Capture the cell that displays the provided text and extract its (x, y) central coordinate. 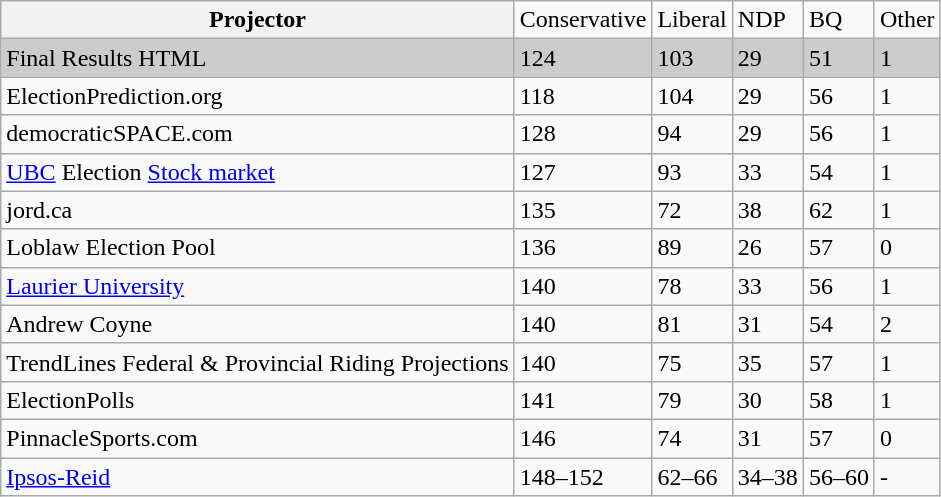
NDP (768, 20)
127 (583, 172)
62 (838, 210)
- (907, 477)
58 (838, 400)
2 (907, 324)
146 (583, 438)
BQ (838, 20)
30 (768, 400)
141 (583, 400)
Liberal (692, 20)
Conservative (583, 20)
136 (583, 248)
81 (692, 324)
148–152 (583, 477)
democraticSPACE.com (258, 134)
93 (692, 172)
34–38 (768, 477)
72 (692, 210)
62–66 (692, 477)
79 (692, 400)
38 (768, 210)
jord.ca (258, 210)
75 (692, 362)
UBC Election Stock market (258, 172)
74 (692, 438)
35 (768, 362)
104 (692, 96)
51 (838, 58)
Final Results HTML (258, 58)
56–60 (838, 477)
94 (692, 134)
118 (583, 96)
26 (768, 248)
78 (692, 286)
Loblaw Election Pool (258, 248)
128 (583, 134)
135 (583, 210)
ElectionPolls (258, 400)
103 (692, 58)
Ipsos-Reid (258, 477)
Andrew Coyne (258, 324)
ElectionPrediction.org (258, 96)
Other (907, 20)
PinnacleSports.com (258, 438)
124 (583, 58)
TrendLines Federal & Provincial Riding Projections (258, 362)
89 (692, 248)
Projector (258, 20)
Laurier University (258, 286)
